Return the (X, Y) coordinate for the center point of the cell that contains the specified text.  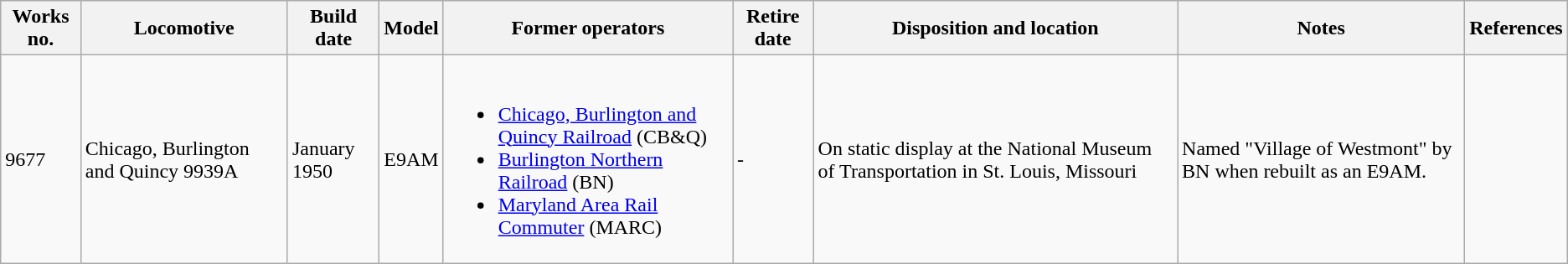
On static display at the National Museum of Transportation in St. Louis, Missouri (995, 159)
Chicago, Burlington and Quincy Railroad (CB&Q)Burlington Northern Railroad (BN)Maryland Area Rail Commuter (MARC) (588, 159)
Build date (333, 28)
9677 (40, 159)
References (1516, 28)
Chicago, Burlington and Quincy 9939A (184, 159)
Notes (1322, 28)
Named "Village of Westmont" by BN when rebuilt as an E9AM. (1322, 159)
Works no. (40, 28)
E9AM (411, 159)
- (772, 159)
Model (411, 28)
Disposition and location (995, 28)
Locomotive (184, 28)
Former operators (588, 28)
Retire date (772, 28)
January 1950 (333, 159)
